Locate the cell with the specified text and output its (x, y) center coordinate. 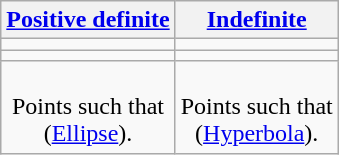
Points such that (Hyperbola). (256, 107)
Indefinite (256, 20)
Points such that (Ellipse). (88, 107)
Positive definite (88, 20)
